Scan for the cell matching the given text and deliver its [X, Y] coordinate at center. 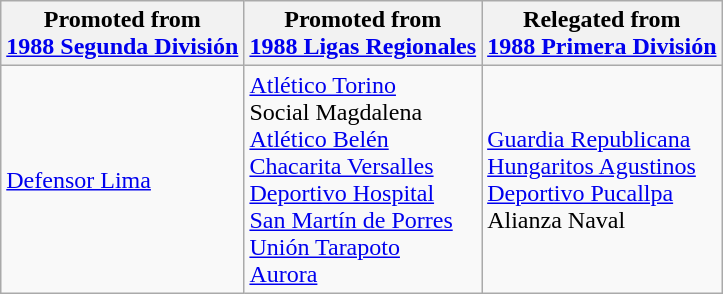
Defensor Lima [122, 180]
Guardia Republicana Hungaritos Agustinos Deportivo Pucallpa Alianza Naval [602, 180]
Relegated from1988 Primera División [602, 34]
Atlético Torino Social Magdalena Atlético Belén Chacarita Versalles Deportivo Hospital San Martín de Porres Unión Tarapoto Aurora [363, 180]
Promoted from1988 Segunda División [122, 34]
Promoted from1988 Ligas Regionales [363, 34]
